Capture the cell that displays the provided text and extract its (x, y) central coordinate. 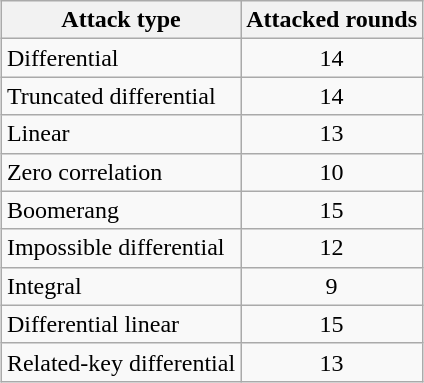
Boomerang (120, 210)
Linear (120, 134)
12 (332, 248)
Related-key differential (120, 362)
Attacked rounds (332, 20)
Integral (120, 286)
Truncated differential (120, 96)
Attack type (120, 20)
10 (332, 172)
Impossible differential (120, 248)
Differential (120, 58)
Differential linear (120, 324)
9 (332, 286)
Zero correlation (120, 172)
